Return [x, y] of the center of cell containing provided text 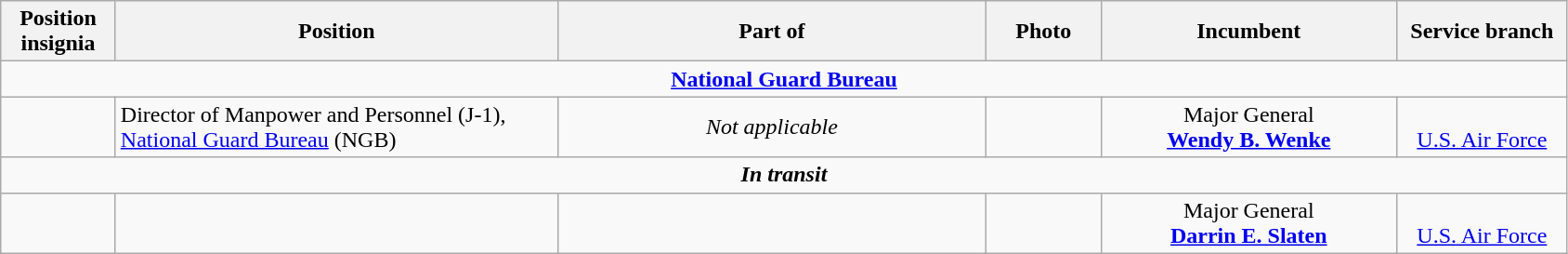
Major GeneralWendy B. Wenke [1248, 127]
Incumbent [1248, 32]
Photo [1043, 32]
Director of Manpower and Personnel (J-1), National Guard Bureau (NGB) [336, 127]
Major GeneralDarrin E. Slaten [1248, 223]
Part of [771, 32]
Service branch [1483, 32]
Not applicable [771, 127]
In transit [784, 175]
National Guard Bureau [784, 79]
Position [336, 32]
Position insignia [59, 32]
